From the cell containing the given text, extract its center point as [X, Y] coordinate. 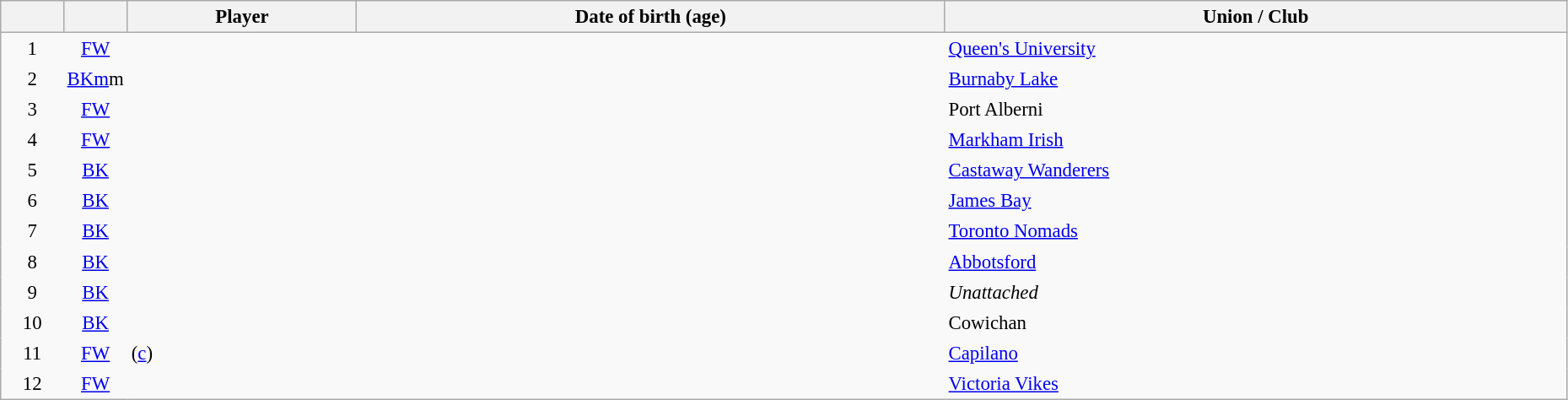
8 [32, 262]
Queen's University [1255, 49]
Victoria Vikes [1255, 383]
Toronto Nomads [1255, 231]
12 [32, 383]
6 [32, 201]
Union / Club [1255, 17]
Cowichan [1255, 322]
Port Alberni [1255, 109]
4 [32, 140]
2 [32, 78]
James Bay [1255, 201]
Markham Irish [1255, 140]
Date of birth (age) [651, 17]
Capilano [1255, 353]
11 [32, 353]
Burnaby Lake [1255, 78]
Castaway Wanderers [1255, 170]
1 [32, 49]
10 [32, 322]
Abbotsford [1255, 262]
5 [32, 170]
BKmm [95, 78]
3 [32, 109]
9 [32, 292]
Player [242, 17]
(c) [242, 353]
Unattached [1255, 292]
7 [32, 231]
